For the text-containing cell, return its midpoint in [X, Y] coordinate format. 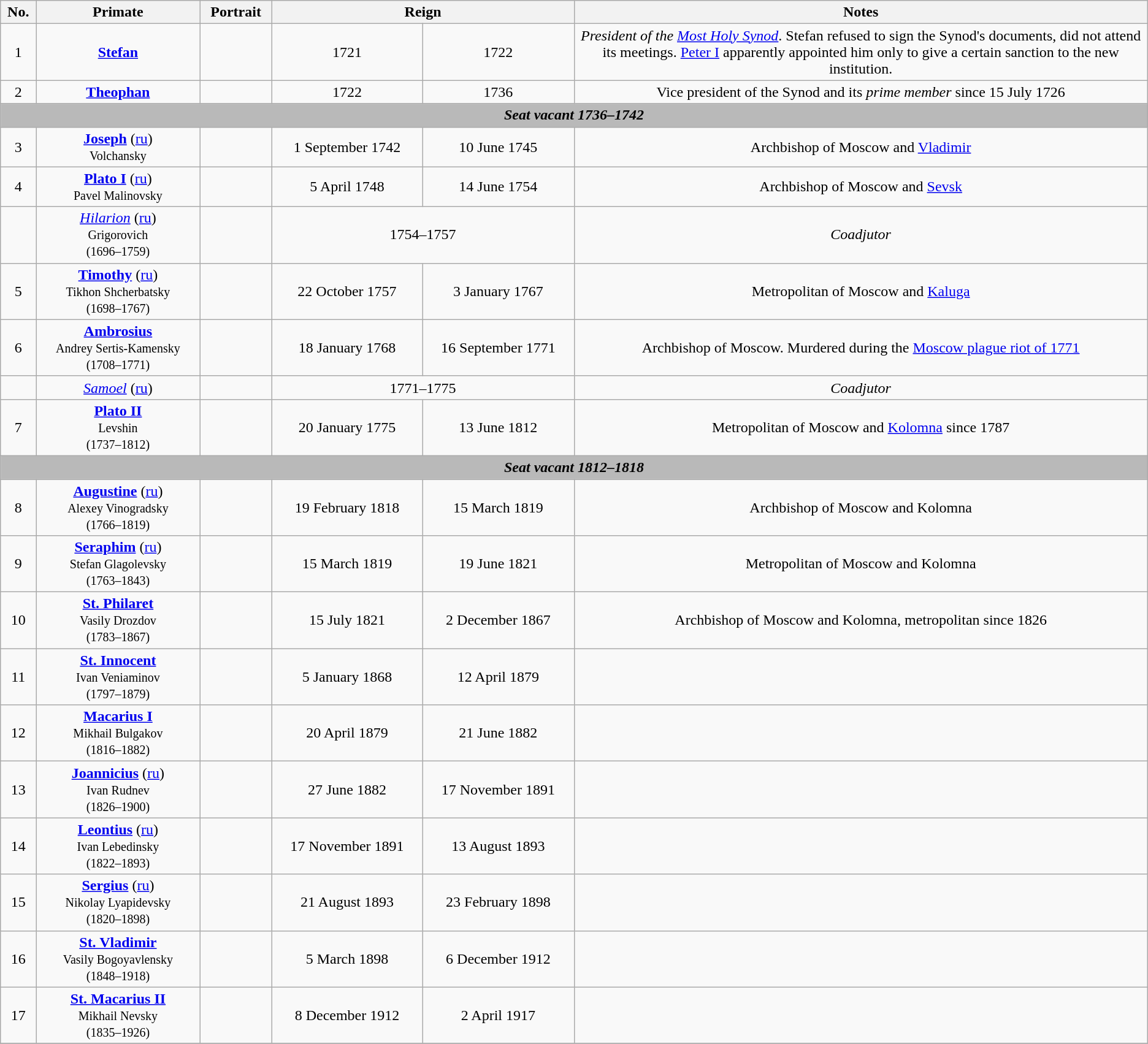
1 [18, 52]
Plato I (ru)Pavel Malinovsky [118, 186]
1754–1757 [423, 235]
7 [18, 427]
AmbrosiusAndrey Sertis-Kamensky(1708–1771) [118, 348]
5 [18, 291]
16 [18, 959]
1 September 1742 [347, 147]
Metropolitan of Moscow and Kolomna [861, 564]
Portrait [235, 12]
Augustine (ru)Alexey Vinogradsky(1766–1819) [118, 508]
20 January 1775 [347, 427]
16 September 1771 [498, 348]
10 June 1745 [498, 147]
20 April 1879 [347, 733]
St. PhilaretVasily Drozdov(1783–1867) [118, 620]
12 April 1879 [498, 677]
27 June 1882 [347, 790]
Theophan [118, 92]
Metropolitan of Moscow and Kaluga [861, 291]
Joseph (ru)Volchansky [118, 147]
Macarius IMikhail Bulgakov(1816–1882) [118, 733]
St. Macarius IIMikhail Nevsky(1835–1926) [118, 1015]
Timothy (ru)Tikhon Shcherbatsky(1698–1767) [118, 291]
Stefan [118, 52]
1771–1775 [423, 387]
1721 [347, 52]
4 [18, 186]
11 [18, 677]
Primate [118, 12]
6 [18, 348]
5 April 1748 [347, 186]
8 [18, 508]
13 June 1812 [498, 427]
3 [18, 147]
2 [18, 92]
22 October 1757 [347, 291]
Seat vacant 1812–1818 [574, 467]
15 [18, 902]
17 [18, 1015]
Notes [861, 12]
Seat vacant 1736–1742 [574, 115]
12 [18, 733]
St. InnocentIvan Veniaminov(1797–1879) [118, 677]
5 March 1898 [347, 959]
9 [18, 564]
6 December 1912 [498, 959]
Leontius (ru)Ivan Lebedinsky(1822–1893) [118, 846]
14 [18, 846]
13 [18, 790]
14 June 1754 [498, 186]
Archbishop of Moscow and Kolomna [861, 508]
10 [18, 620]
No. [18, 12]
St. VladimirVasily Bogoyavlensky(1848–1918) [118, 959]
13 August 1893 [498, 846]
Joannicius (ru)Ivan Rudnev(1826–1900) [118, 790]
Archbishop of Moscow. Murdered during the Moscow plague riot of 1771 [861, 348]
Hilarion (ru)Grigorovich(1696–1759) [118, 235]
Plato IILevshin(1737–1812) [118, 427]
15 July 1821 [347, 620]
Vice president of the Synod and its prime member since 15 July 1726 [861, 92]
23 February 1898 [498, 902]
21 June 1882 [498, 733]
8 December 1912 [347, 1015]
Archbishop of Moscow and Kolomna, metropolitan since 1826 [861, 620]
Seraphim (ru)Stefan Glagolevsky(1763–1843) [118, 564]
Archbishop of Moscow and Sevsk [861, 186]
Archbishop of Moscow and Vladimir [861, 147]
5 January 1868 [347, 677]
3 January 1767 [498, 291]
21 August 1893 [347, 902]
Samoel (ru) [118, 387]
19 June 1821 [498, 564]
2 December 1867 [498, 620]
1736 [498, 92]
Reign [423, 12]
Metropolitan of Moscow and Kolomna since 1787 [861, 427]
18 January 1768 [347, 348]
2 April 1917 [498, 1015]
19 February 1818 [347, 508]
Sergius (ru)Nikolay Lyapidevsky(1820–1898) [118, 902]
